Capture the cell that displays the provided text and extract its (X, Y) central coordinate. 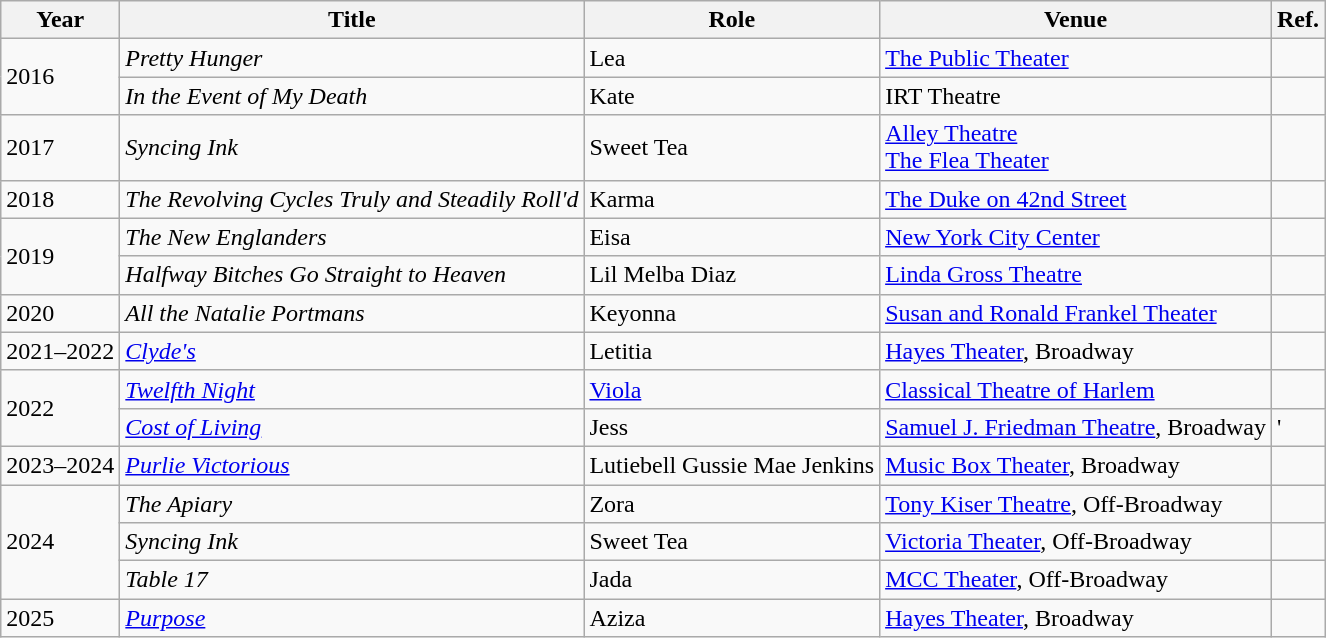
Pretty Hunger (352, 58)
2025 (60, 618)
Lutiebell Gussie Mae Jenkins (732, 465)
2020 (60, 313)
The Apiary (352, 503)
The New Englanders (352, 237)
Classical Theatre of Harlem (1076, 389)
Letitia (732, 351)
Kate (732, 96)
Keyonna (732, 313)
Samuel J. Friedman Theatre, Broadway (1076, 427)
Jada (732, 580)
The Public Theater (1076, 58)
Zora (732, 503)
MCC Theater, Off-Broadway (1076, 580)
Susan and Ronald Frankel Theater (1076, 313)
2021–2022 (60, 351)
Role (732, 20)
All the Natalie Portmans (352, 313)
Ref. (1298, 20)
Halfway Bitches Go Straight to Heaven (352, 275)
The Revolving Cycles Truly and Steadily Roll'd (352, 199)
Table 17 (352, 580)
Lea (732, 58)
Alley TheatreThe Flea Theater (1076, 148)
Title (352, 20)
Cost of Living (352, 427)
Aziza (732, 618)
Clyde's (352, 351)
2024 (60, 541)
2022 (60, 408)
Year (60, 20)
' (1298, 427)
Linda Gross Theatre (1076, 275)
Music Box Theater, Broadway (1076, 465)
2019 (60, 256)
Twelfth Night (352, 389)
IRT Theatre (1076, 96)
2016 (60, 77)
Jess (732, 427)
Venue (1076, 20)
Karma (732, 199)
Eisa (732, 237)
Lil Melba Diaz (732, 275)
Tony Kiser Theatre, Off-Broadway (1076, 503)
2018 (60, 199)
Viola (732, 389)
2017 (60, 148)
The Duke on 42nd Street (1076, 199)
Purpose (352, 618)
2023–2024 (60, 465)
In the Event of My Death (352, 96)
Victoria Theater, Off-Broadway (1076, 542)
New York City Center (1076, 237)
Purlie Victorious (352, 465)
